Provide the [x, y] coordinate of the cell's center where the given text is located.  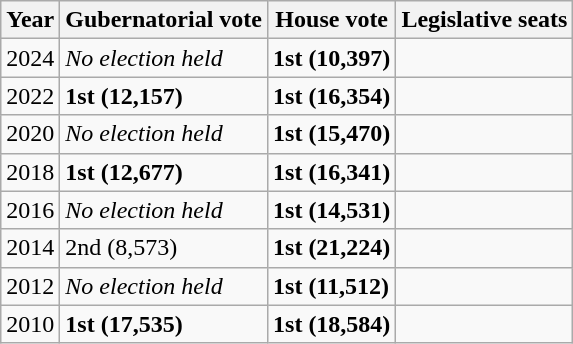
1st (16,341) [332, 172]
1st (10,397) [332, 58]
Gubernatorial vote [164, 20]
1st (15,470) [332, 134]
1st (18,584) [332, 324]
2022 [30, 96]
1st (11,512) [332, 286]
Year [30, 20]
House vote [332, 20]
1st (12,677) [164, 172]
2018 [30, 172]
2014 [30, 248]
1st (16,354) [332, 96]
2010 [30, 324]
1st (17,535) [164, 324]
Legislative seats [484, 20]
2nd (8,573) [164, 248]
2016 [30, 210]
2024 [30, 58]
1st (12,157) [164, 96]
1st (21,224) [332, 248]
1st (14,531) [332, 210]
2012 [30, 286]
2020 [30, 134]
